Extract the [X, Y] coordinate from the center of the cell holding the provided text.  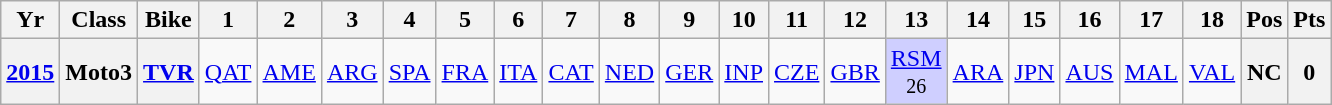
17 [1151, 20]
9 [690, 20]
3 [352, 20]
Class [99, 20]
CZE [797, 72]
8 [629, 20]
11 [797, 20]
QAT [228, 72]
VAL [1212, 72]
GBR [855, 72]
15 [1034, 20]
7 [571, 20]
AME [289, 72]
13 [916, 20]
Bike [169, 20]
Pos [1264, 20]
2 [289, 20]
SPA [410, 72]
6 [518, 20]
ARG [352, 72]
Moto3 [99, 72]
MAL [1151, 72]
ARA [978, 72]
ITA [518, 72]
14 [978, 20]
12 [855, 20]
FRA [465, 72]
16 [1090, 20]
10 [744, 20]
CAT [571, 72]
4 [410, 20]
2015 [30, 72]
1 [228, 20]
JPN [1034, 72]
NED [629, 72]
AUS [1090, 72]
Yr [30, 20]
GER [690, 72]
Pts [1310, 20]
5 [465, 20]
RSM26 [916, 72]
NC [1264, 72]
TVR [169, 72]
0 [1310, 72]
18 [1212, 20]
INP [744, 72]
